Capture the cell that displays the provided text and extract its (X, Y) central coordinate. 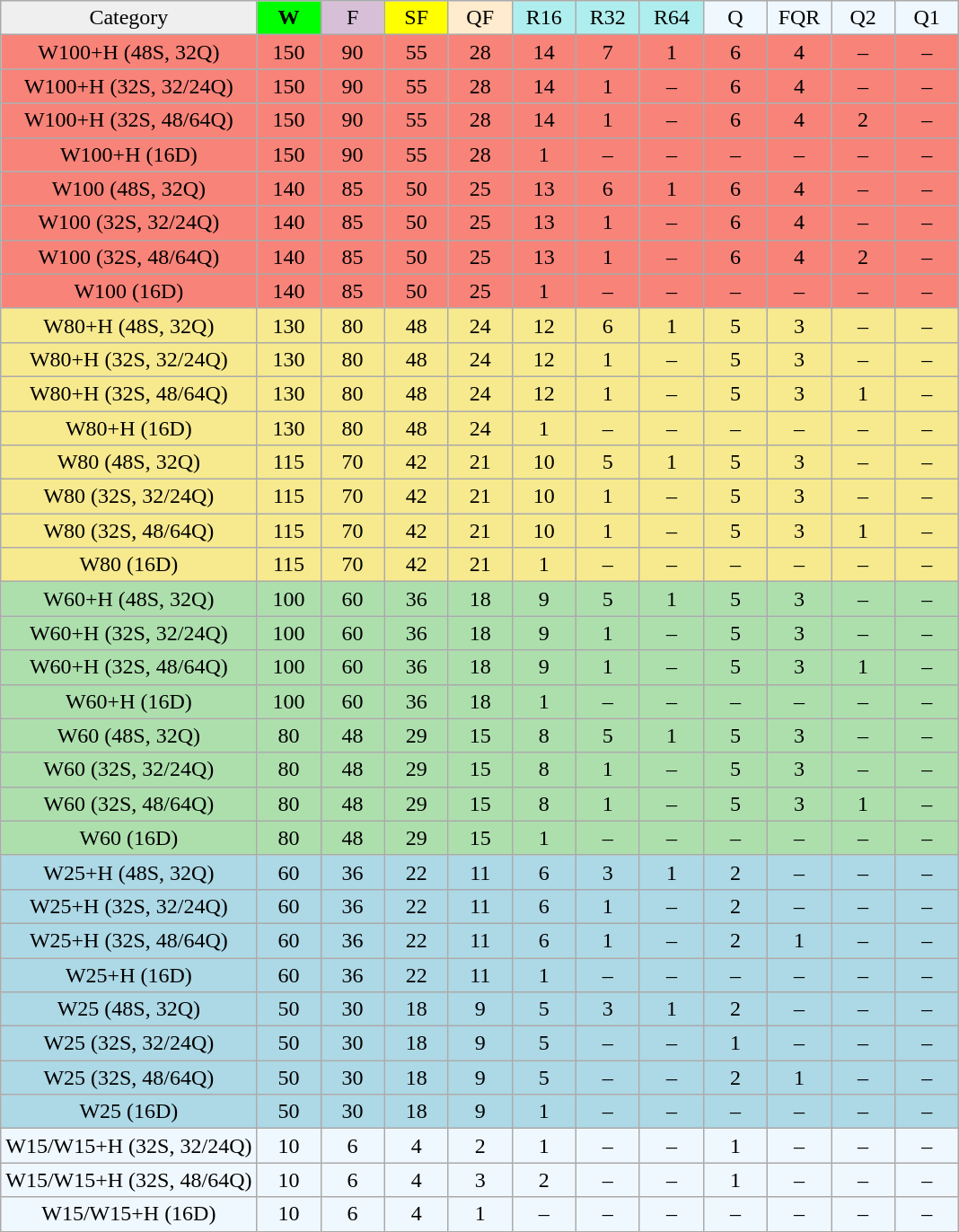
W25 (32S, 48/64Q) (129, 1078)
Q1 (927, 18)
Q (735, 18)
W80+H (32S, 32/24Q) (129, 359)
W15/W15+H (32S, 32/24Q) (129, 1146)
W80 (48S, 32Q) (129, 462)
W100+H (32S, 48/64Q) (129, 120)
W60 (32S, 48/64Q) (129, 804)
7 (607, 52)
W80 (32S, 48/64Q) (129, 531)
W60+H (16D) (129, 701)
W25+H (32S, 32/24Q) (129, 906)
Q2 (864, 18)
W100+H (32S, 32/24Q) (129, 86)
W80 (16D) (129, 565)
FQR (799, 18)
W60 (32S, 32/24Q) (129, 770)
W25+H (48S, 32Q) (129, 872)
W100+H (48S, 32Q) (129, 52)
F (352, 18)
W25+H (16D) (129, 974)
W100 (32S, 48/64Q) (129, 257)
R32 (607, 18)
R64 (672, 18)
Category (129, 18)
W15/W15+H (32S, 48/64Q) (129, 1180)
W100 (48S, 32Q) (129, 189)
W60 (16D) (129, 838)
SF (417, 18)
W100+H (16D) (129, 154)
W60+H (32S, 48/64Q) (129, 667)
W60+H (48S, 32Q) (129, 599)
W80 (32S, 32/24Q) (129, 497)
W100 (32S, 32/24Q) (129, 223)
W80+H (32S, 48/64Q) (129, 393)
QF (479, 18)
W15/W15+H (16D) (129, 1214)
W60 (48S, 32Q) (129, 735)
W80+H (16D) (129, 428)
W (289, 18)
W25 (32S, 32/24Q) (129, 1043)
W25 (16D) (129, 1112)
W25+H (32S, 48/64Q) (129, 940)
W100 (16D) (129, 291)
W25 (48S, 32Q) (129, 1009)
W60+H (32S, 32/24Q) (129, 633)
R16 (544, 18)
W80+H (48S, 32Q) (129, 325)
